Extract the [x, y] coordinate from the center of the cell holding the provided text.  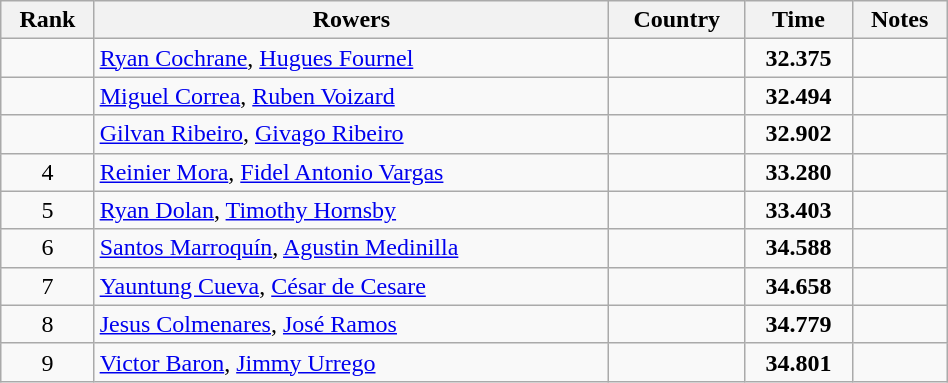
Yauntung Cueva, César de Cesare [352, 286]
34.588 [798, 248]
9 [48, 362]
34.658 [798, 286]
33.280 [798, 172]
5 [48, 210]
32.375 [798, 58]
8 [48, 324]
Ryan Cochrane, Hugues Fournel [352, 58]
32.902 [798, 134]
Rowers [352, 20]
Gilvan Ribeiro, Givago Ribeiro [352, 134]
32.494 [798, 96]
Country [677, 20]
34.801 [798, 362]
Jesus Colmenares, José Ramos [352, 324]
Ryan Dolan, Timothy Hornsby [352, 210]
Miguel Correa, Ruben Voizard [352, 96]
7 [48, 286]
Victor Baron, Jimmy Urrego [352, 362]
Santos Marroquín, Agustin Medinilla [352, 248]
4 [48, 172]
34.779 [798, 324]
Time [798, 20]
Reinier Mora, Fidel Antonio Vargas [352, 172]
33.403 [798, 210]
Notes [900, 20]
6 [48, 248]
Rank [48, 20]
